Scan for the cell matching the given text and deliver its (X, Y) coordinate at center. 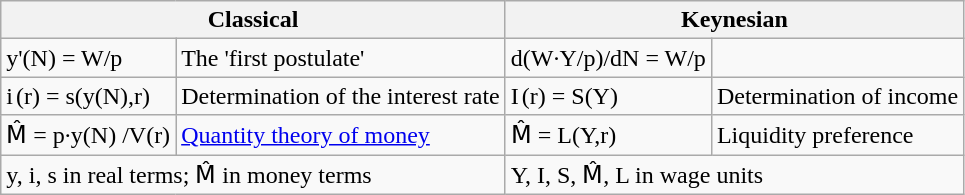
y, i, s in real terms; M̂ in money terms (253, 174)
M̂ = L(Y,r) (608, 135)
Determination of the interest rate (341, 96)
The 'first postulate' (341, 58)
Liquidity preference (837, 135)
Keynesian (734, 20)
y'(N) = W/p (88, 58)
Y, I, S, M̂, L in wage units (734, 174)
Classical (253, 20)
Quantity theory of money (341, 135)
Determination of income (837, 96)
I (r) = S(Y) (608, 96)
i (r) = s(y(N),r) (88, 96)
M̂ = p·y(N) /V(r) (88, 135)
d(W·Y/p)/dN = W/p (608, 58)
